Scan for the cell matching the given text and deliver its [x, y] coordinate at center. 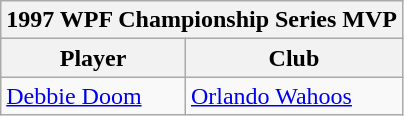
1997 WPF Championship Series MVP [202, 20]
Debbie Doom [94, 96]
Orlando Wahoos [294, 96]
Club [294, 58]
Player [94, 58]
